Pinpoint the cell where the given text exists, returning its [X, Y] midpoint coordinate. 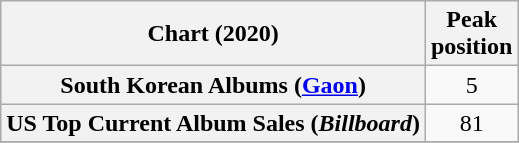
US Top Current Album Sales (Billboard) [214, 123]
Chart (2020) [214, 34]
South Korean Albums (Gaon) [214, 85]
81 [471, 123]
5 [471, 85]
Peakposition [471, 34]
